Provide the (x, y) coordinate of the cell's center where the given text is located.  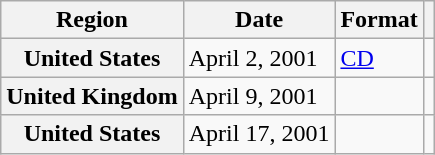
April 2, 2001 (259, 58)
Format (379, 20)
Date (259, 20)
United Kingdom (92, 96)
CD (379, 58)
April 17, 2001 (259, 134)
April 9, 2001 (259, 96)
Region (92, 20)
